Output the (X, Y) coordinate of the center of the cell containing the given text.  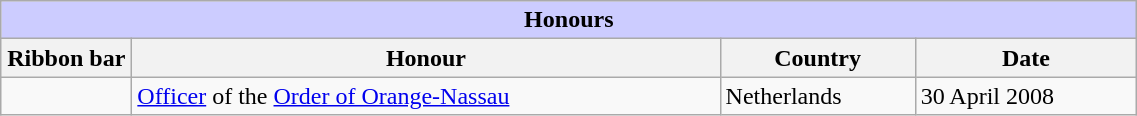
Date (1026, 58)
Officer of the Order of Orange-Nassau (426, 96)
Honours (569, 20)
Honour (426, 58)
Country (818, 58)
Ribbon bar (66, 58)
30 April 2008 (1026, 96)
Netherlands (818, 96)
